Capture the cell that displays the provided text and extract its (X, Y) central coordinate. 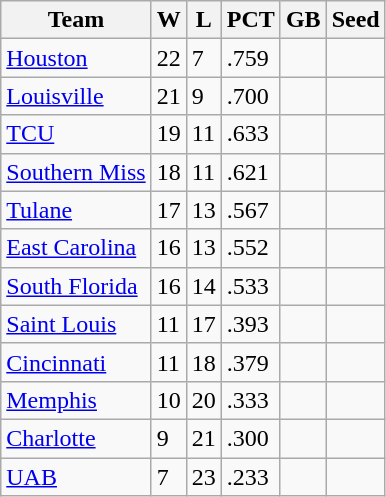
.567 (250, 210)
TCU (76, 134)
Seed (356, 20)
14 (204, 286)
Saint Louis (76, 324)
.300 (250, 438)
East Carolina (76, 248)
.621 (250, 172)
.633 (250, 134)
.333 (250, 400)
Cincinnati (76, 362)
South Florida (76, 286)
23 (204, 477)
L (204, 20)
.393 (250, 324)
Houston (76, 58)
Tulane (76, 210)
.552 (250, 248)
GB (303, 20)
.700 (250, 96)
20 (204, 400)
Louisville (76, 96)
UAB (76, 477)
.533 (250, 286)
Southern Miss (76, 172)
10 (168, 400)
Memphis (76, 400)
Charlotte (76, 438)
W (168, 20)
Team (76, 20)
19 (168, 134)
.233 (250, 477)
.759 (250, 58)
.379 (250, 362)
PCT (250, 20)
22 (168, 58)
